For the text-containing cell, return its midpoint in (X, Y) coordinate format. 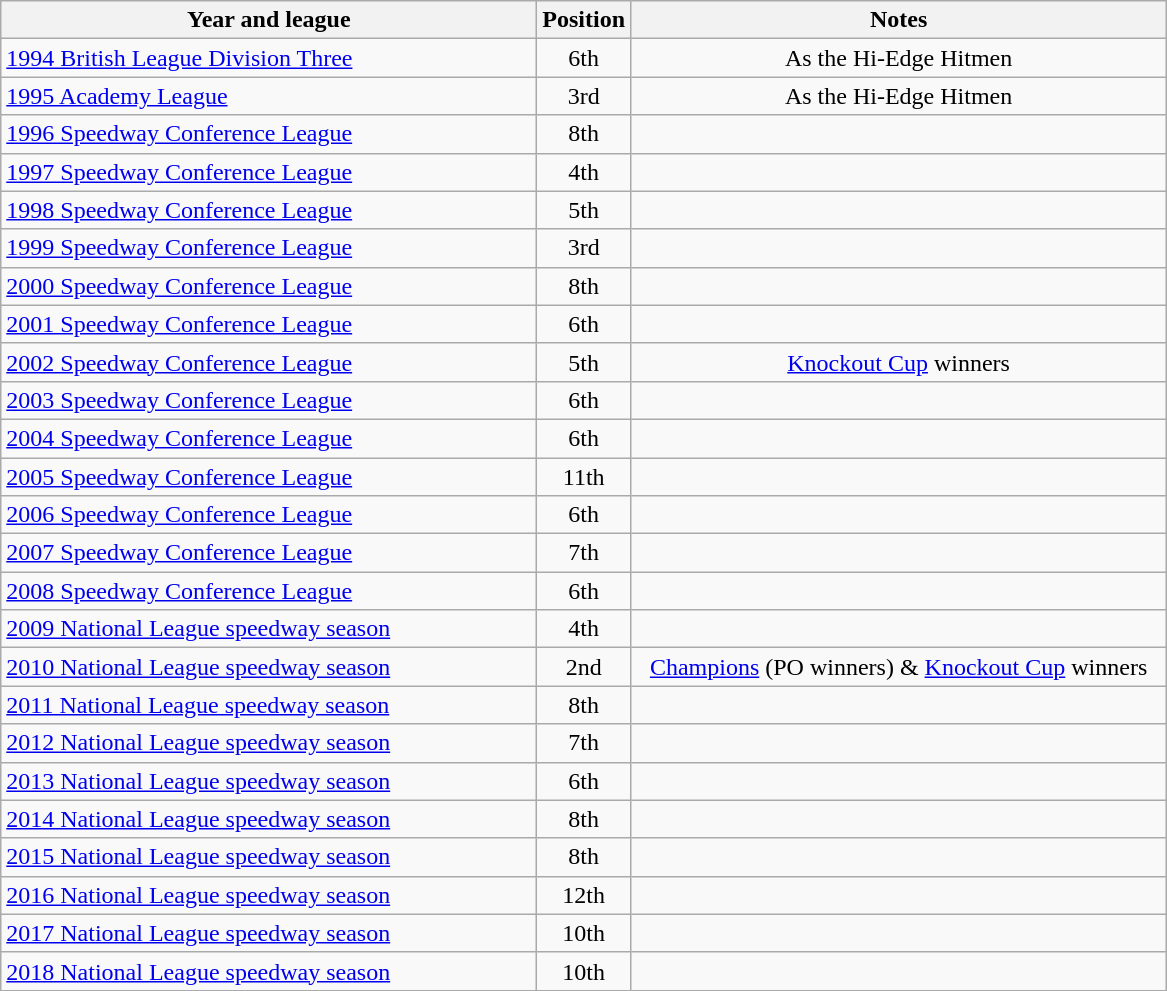
1995 Academy League (269, 96)
2002 Speedway Conference League (269, 362)
Position (584, 20)
12th (584, 895)
2004 Speedway Conference League (269, 438)
1998 Speedway Conference League (269, 210)
2000 Speedway Conference League (269, 286)
2016 National League speedway season (269, 895)
1997 Speedway Conference League (269, 172)
11th (584, 477)
2011 National League speedway season (269, 705)
2nd (584, 667)
2008 Speedway Conference League (269, 591)
1999 Speedway Conference League (269, 248)
Knockout Cup winners (899, 362)
2012 National League speedway season (269, 743)
2013 National League speedway season (269, 781)
1994 British League Division Three (269, 58)
1996 Speedway Conference League (269, 134)
2017 National League speedway season (269, 933)
2010 National League speedway season (269, 667)
Champions (PO winners) & Knockout Cup winners (899, 667)
2015 National League speedway season (269, 857)
2006 Speedway Conference League (269, 515)
2014 National League speedway season (269, 819)
2001 Speedway Conference League (269, 324)
2005 Speedway Conference League (269, 477)
2007 Speedway Conference League (269, 553)
2003 Speedway Conference League (269, 400)
2009 National League speedway season (269, 629)
2018 National League speedway season (269, 971)
Year and league (269, 20)
Notes (899, 20)
